Determine the (x, y) coordinate at the center of the cell enclosing the given text.  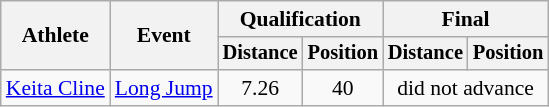
Event (164, 36)
Long Jump (164, 88)
40 (343, 88)
Keita Cline (56, 88)
Qualification (300, 19)
did not advance (466, 88)
7.26 (260, 88)
Final (466, 19)
Athlete (56, 36)
